Output the [x, y] coordinate of the center of the cell containing the given text.  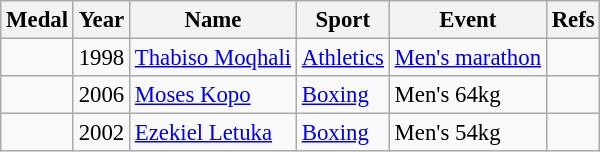
Medal [38, 20]
Year [101, 20]
2002 [101, 133]
1998 [101, 58]
Sport [342, 20]
Name [214, 20]
Moses Kopo [214, 95]
Ezekiel Letuka [214, 133]
Men's 54kg [468, 133]
Men's 64kg [468, 95]
Men's marathon [468, 58]
Event [468, 20]
Athletics [342, 58]
2006 [101, 95]
Refs [573, 20]
Thabiso Moqhali [214, 58]
